Extract the [X, Y] coordinate from the center of the cell holding the provided text.  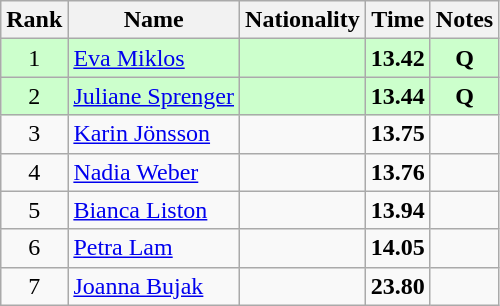
Petra Lam [154, 248]
13.75 [398, 134]
3 [34, 134]
13.44 [398, 96]
Eva Miklos [154, 58]
Name [154, 20]
2 [34, 96]
13.76 [398, 172]
Bianca Liston [154, 210]
Nadia Weber [154, 172]
Notes [464, 20]
Nationality [303, 20]
14.05 [398, 248]
23.80 [398, 286]
13.94 [398, 210]
1 [34, 58]
Joanna Bujak [154, 286]
4 [34, 172]
6 [34, 248]
Juliane Sprenger [154, 96]
Rank [34, 20]
Time [398, 20]
7 [34, 286]
Karin Jönsson [154, 134]
13.42 [398, 58]
5 [34, 210]
